Determine the [x, y] coordinate at the center of the cell enclosing the given text.  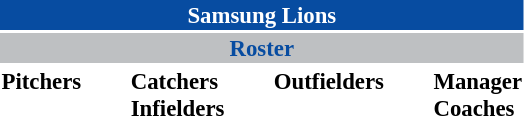
Samsung Lions [262, 15]
Roster [262, 48]
